Scan for the cell matching the given text and deliver its (X, Y) coordinate at center. 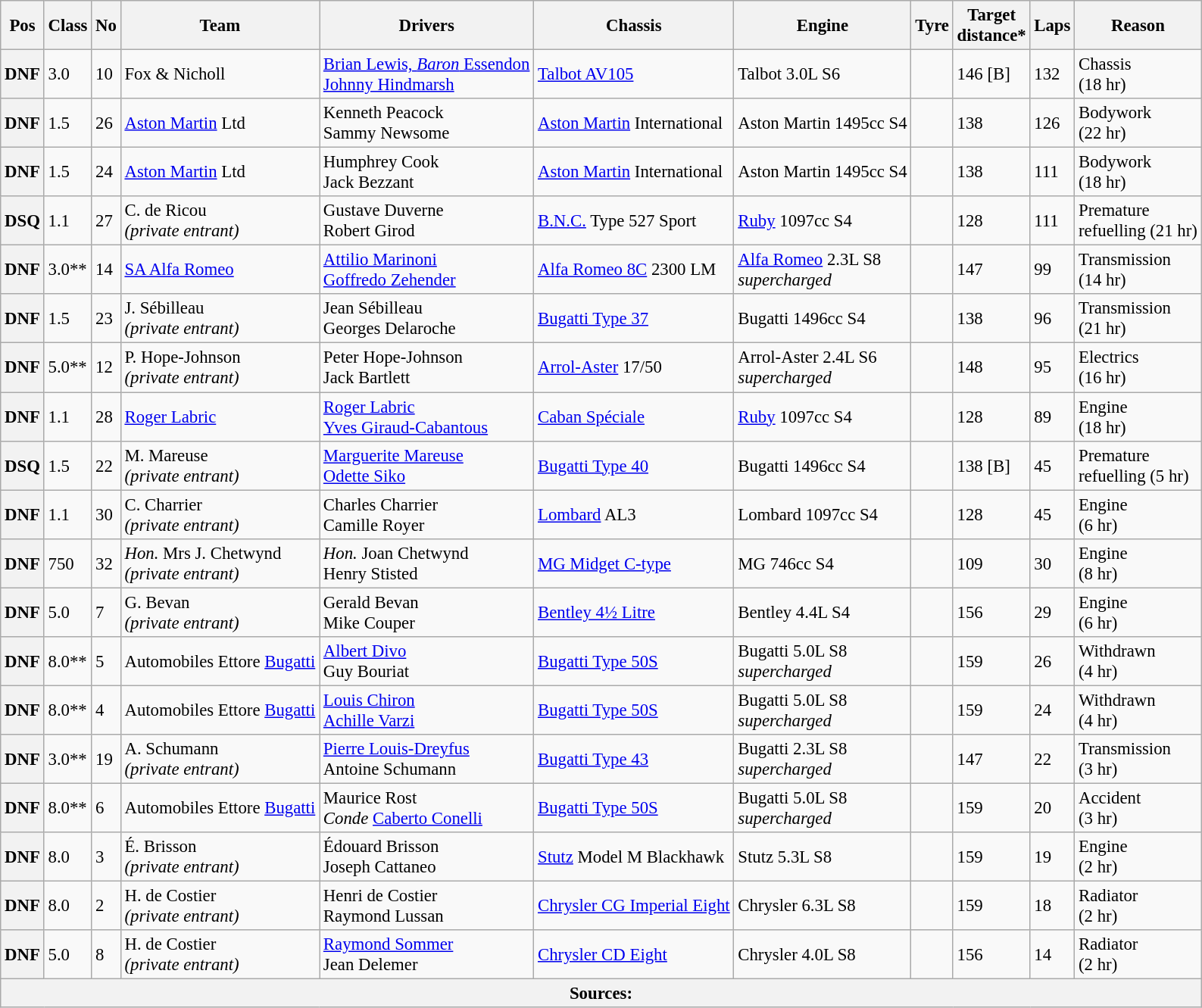
Caban Spéciale (634, 417)
Team (220, 26)
Édouard Brisson Joseph Cattaneo (427, 857)
Alfa Romeo 8C 2300 LM (634, 270)
Lombard 1097cc S4 (823, 515)
Class (68, 26)
96 (1053, 318)
5 (106, 662)
Pierre Louis-Dreyfus Antoine Schumann (427, 759)
750 (68, 563)
Pos (23, 26)
Laps (1053, 26)
4 (106, 710)
Alfa Romeo 2.3L S8supercharged (823, 270)
Prematurerefuelling (5 hr) (1138, 465)
Chassis(18 hr) (1138, 74)
Electrics(16 hr) (1138, 368)
Chassis (634, 26)
7 (106, 612)
8 (106, 954)
P. Hope-Johnson(private entrant) (220, 368)
Charles Charrier Camille Royer (427, 515)
Lombard AL3 (634, 515)
29 (1053, 612)
146 [B] (991, 74)
Gerald Bevan Mike Couper (427, 612)
Reason (1138, 26)
SA Alfa Romeo (220, 270)
MG 746cc S4 (823, 563)
32 (106, 563)
No (106, 26)
27 (106, 221)
Bugatti Type 37 (634, 318)
Albert Divo Guy Bouriat (427, 662)
Chrysler 4.0L S8 (823, 954)
Gustave Duverne Robert Girod (427, 221)
Roger Labric Yves Giraud-Cabantous (427, 417)
Roger Labric (220, 417)
138 [B] (991, 465)
Engine(8 hr) (1138, 563)
Jean Sébilleau Georges Delaroche (427, 318)
2 (106, 906)
95 (1053, 368)
Engine(18 hr) (1138, 417)
5.0** (68, 368)
Stutz Model M Blackhawk (634, 857)
J. Sébilleau(private entrant) (220, 318)
23 (106, 318)
Engine (823, 26)
Tyre (932, 26)
Transmission(3 hr) (1138, 759)
Bodywork(18 hr) (1138, 173)
MG Midget C-type (634, 563)
Hon. Joan Chetwynd Henry Stisted (427, 563)
Raymond Sommer Jean Delemer (427, 954)
Targetdistance* (991, 26)
99 (1053, 270)
Arrol-Aster 17/50 (634, 368)
126 (1053, 123)
10 (106, 74)
Fox & Nicholl (220, 74)
148 (991, 368)
3.0 (68, 74)
Maurice Rost Conde Caberto Conelli (427, 807)
Arrol-Aster 2.4L S6supercharged (823, 368)
Bodywork(22 hr) (1138, 123)
Engine(2 hr) (1138, 857)
Kenneth Peacock Sammy Newsome (427, 123)
Sources: (601, 994)
Prematurerefuelling (21 hr) (1138, 221)
Transmission(21 hr) (1138, 318)
Talbot AV105 (634, 74)
Chrysler CD Eight (634, 954)
M. Mareuse(private entrant) (220, 465)
Stutz 5.3L S8 (823, 857)
Humphrey Cook Jack Bezzant (427, 173)
109 (991, 563)
18 (1053, 906)
12 (106, 368)
Drivers (427, 26)
G. Bevan(private entrant) (220, 612)
Henri de Costier Raymond Lussan (427, 906)
Louis Chiron Achille Varzi (427, 710)
Transmission(14 hr) (1138, 270)
Brian Lewis, Baron Essendon Johnny Hindmarsh (427, 74)
Accident(3 hr) (1138, 807)
28 (106, 417)
3 (106, 857)
Marguerite Mareuse Odette Siko (427, 465)
Bentley 4½ Litre (634, 612)
20 (1053, 807)
Peter Hope-Johnson Jack Bartlett (427, 368)
6 (106, 807)
Bugatti Type 43 (634, 759)
Chrysler 6.3L S8 (823, 906)
Attilio Marinoni Goffredo Zehender (427, 270)
Talbot 3.0L S6 (823, 74)
Bugatti 2.3L S8supercharged (823, 759)
C. de Ricou(private entrant) (220, 221)
É. Brisson(private entrant) (220, 857)
Bentley 4.4L S4 (823, 612)
Hon. Mrs J. Chetwynd(private entrant) (220, 563)
A. Schumann(private entrant) (220, 759)
Chrysler CG Imperial Eight (634, 906)
89 (1053, 417)
132 (1053, 74)
Bugatti Type 40 (634, 465)
B.N.C. Type 527 Sport (634, 221)
C. Charrier(private entrant) (220, 515)
